Return the [X, Y] coordinate for the center point of the cell that contains the specified text.  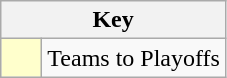
Teams to Playoffs [134, 58]
Key [114, 20]
